Detect which cell encompasses the target text, then output its (x, y) center coordinate. 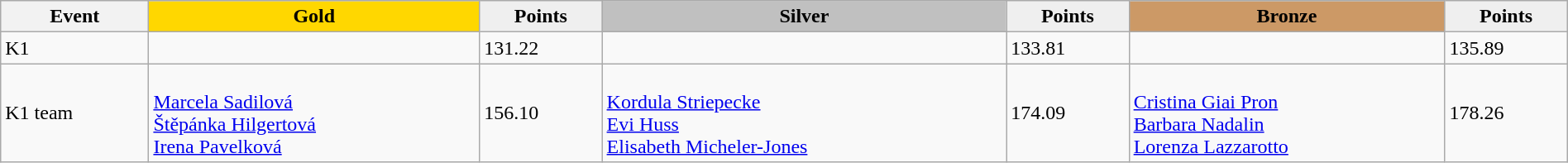
Event (74, 17)
Silver (804, 17)
Bronze (1287, 17)
Cristina Giai PronBarbara NadalinLorenza Lazzarotto (1287, 113)
174.09 (1068, 113)
131.22 (541, 48)
K1 team (74, 113)
Marcela SadilováŠtěpánka HilgertováIrena Pavelková (314, 113)
156.10 (541, 113)
Kordula StriepeckeEvi HussElisabeth Micheler-Jones (804, 113)
Gold (314, 17)
K1 (74, 48)
133.81 (1068, 48)
178.26 (1506, 113)
135.89 (1506, 48)
